Locate the cell with the specified text and output its [x, y] center coordinate. 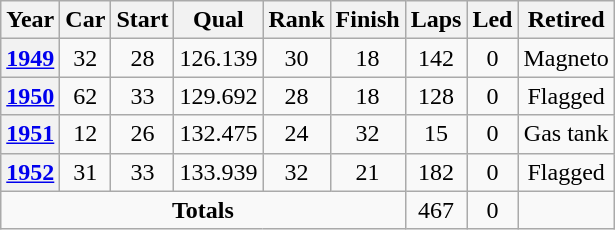
26 [142, 134]
1949 [30, 58]
Finish [368, 20]
30 [296, 58]
Led [492, 20]
182 [436, 172]
Start [142, 20]
133.939 [218, 172]
15 [436, 134]
126.139 [218, 58]
132.475 [218, 134]
31 [86, 172]
1952 [30, 172]
1951 [30, 134]
142 [436, 58]
Totals [203, 210]
21 [368, 172]
Rank [296, 20]
Laps [436, 20]
Retired [566, 20]
12 [86, 134]
Car [86, 20]
467 [436, 210]
Qual [218, 20]
24 [296, 134]
Gas tank [566, 134]
128 [436, 96]
Year [30, 20]
129.692 [218, 96]
1950 [30, 96]
Magneto [566, 58]
62 [86, 96]
